Identify which cell holds the provided text, then report its (X, Y) central coordinate. 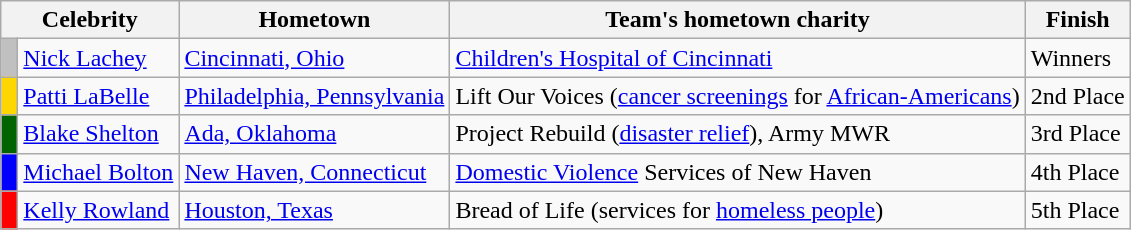
Finish (1078, 20)
Celebrity (90, 20)
2nd Place (1078, 96)
Children's Hospital of Cincinnati (738, 58)
Kelly Rowland (98, 210)
3rd Place (1078, 134)
Philadelphia, Pennsylvania (314, 96)
Blake Shelton (98, 134)
Winners (1078, 58)
Michael Bolton (98, 172)
4th Place (1078, 172)
Nick Lachey (98, 58)
New Haven, Connecticut (314, 172)
Lift Our Voices (cancer screenings for African-Americans) (738, 96)
Hometown (314, 20)
Domestic Violence Services of New Haven (738, 172)
Team's hometown charity (738, 20)
Project Rebuild (disaster relief), Army MWR (738, 134)
5th Place (1078, 210)
Patti LaBelle (98, 96)
Cincinnati, Ohio (314, 58)
Bread of Life (services for homeless people) (738, 210)
Houston, Texas (314, 210)
Ada, Oklahoma (314, 134)
